Return (X, Y) of the center of cell containing provided text 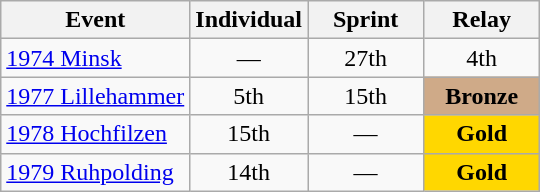
1977 Lillehammer (96, 96)
5th (249, 96)
Sprint (366, 20)
1974 Minsk (96, 58)
4th (482, 58)
Event (96, 20)
Bronze (482, 96)
1979 Ruhpolding (96, 172)
Relay (482, 20)
14th (249, 172)
27th (366, 58)
1978 Hochfilzen (96, 134)
Individual (249, 20)
